Provide the [X, Y] coordinate of the cell's center where the given text is located.  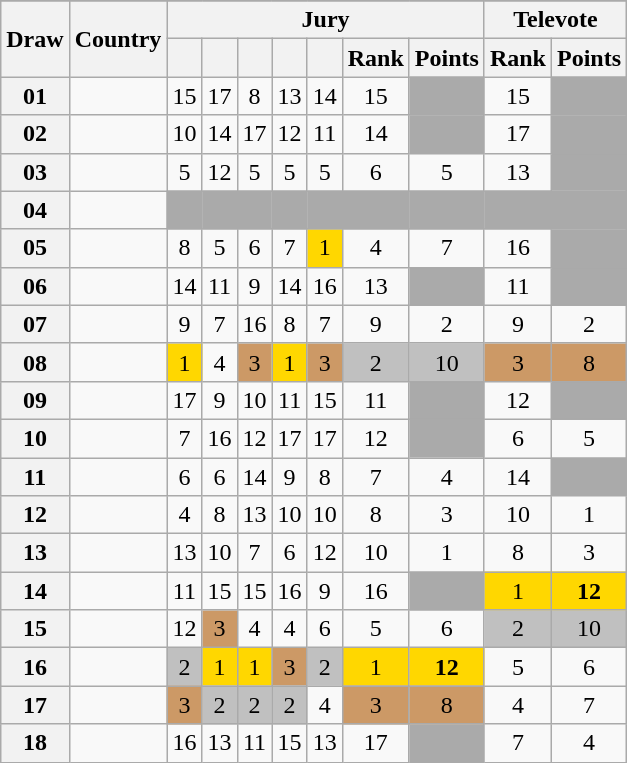
06 [35, 286]
01 [35, 96]
Draw [35, 39]
Country [118, 39]
Televote [555, 20]
07 [35, 324]
Jury [326, 20]
05 [35, 248]
09 [35, 400]
04 [35, 210]
02 [35, 134]
03 [35, 172]
08 [35, 362]
18 [35, 743]
